Output the [X, Y] coordinate of the center of the cell containing the given text.  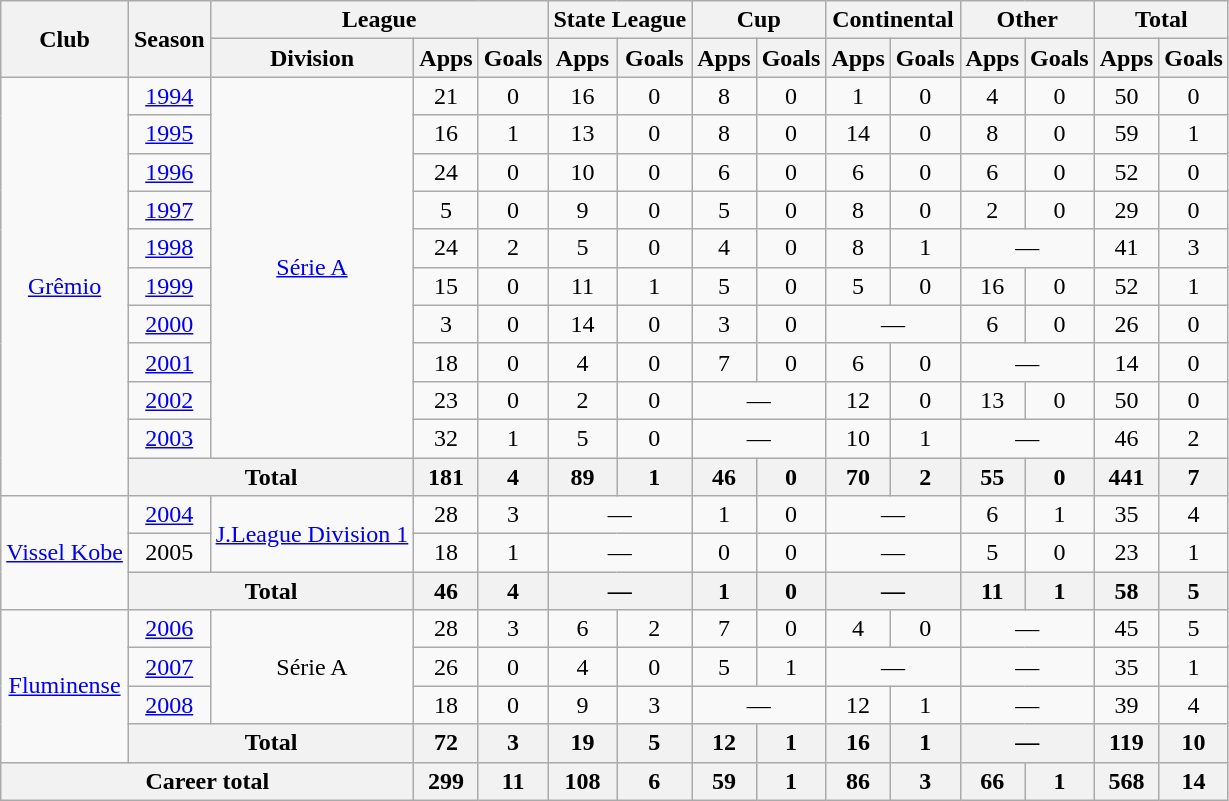
19 [582, 743]
2001 [169, 362]
Grêmio [65, 286]
1998 [169, 248]
119 [1126, 743]
39 [1126, 705]
21 [446, 96]
Club [65, 39]
568 [1126, 781]
66 [992, 781]
58 [1126, 591]
86 [858, 781]
72 [446, 743]
Fluminense [65, 686]
108 [582, 781]
J.League Division 1 [312, 534]
Career total [208, 781]
41 [1126, 248]
State League [620, 20]
1997 [169, 210]
2000 [169, 324]
2006 [169, 629]
1996 [169, 172]
89 [582, 477]
League [379, 20]
2004 [169, 515]
Division [312, 58]
1999 [169, 286]
2007 [169, 667]
299 [446, 781]
2003 [169, 438]
55 [992, 477]
1994 [169, 96]
Vissel Kobe [65, 553]
Cup [759, 20]
1995 [169, 134]
70 [858, 477]
2005 [169, 553]
Season [169, 39]
441 [1126, 477]
Other [1027, 20]
181 [446, 477]
2008 [169, 705]
2002 [169, 400]
32 [446, 438]
29 [1126, 210]
15 [446, 286]
45 [1126, 629]
Continental [893, 20]
